For the text-containing cell, return its midpoint in (X, Y) coordinate format. 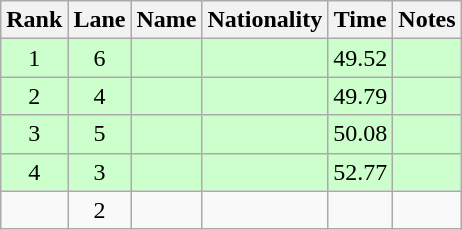
5 (100, 134)
1 (34, 58)
49.52 (360, 58)
52.77 (360, 172)
6 (100, 58)
Lane (100, 20)
Name (166, 20)
Notes (427, 20)
Rank (34, 20)
Nationality (265, 20)
Time (360, 20)
50.08 (360, 134)
49.79 (360, 96)
